Locate the cell with the specified text and output its (X, Y) center coordinate. 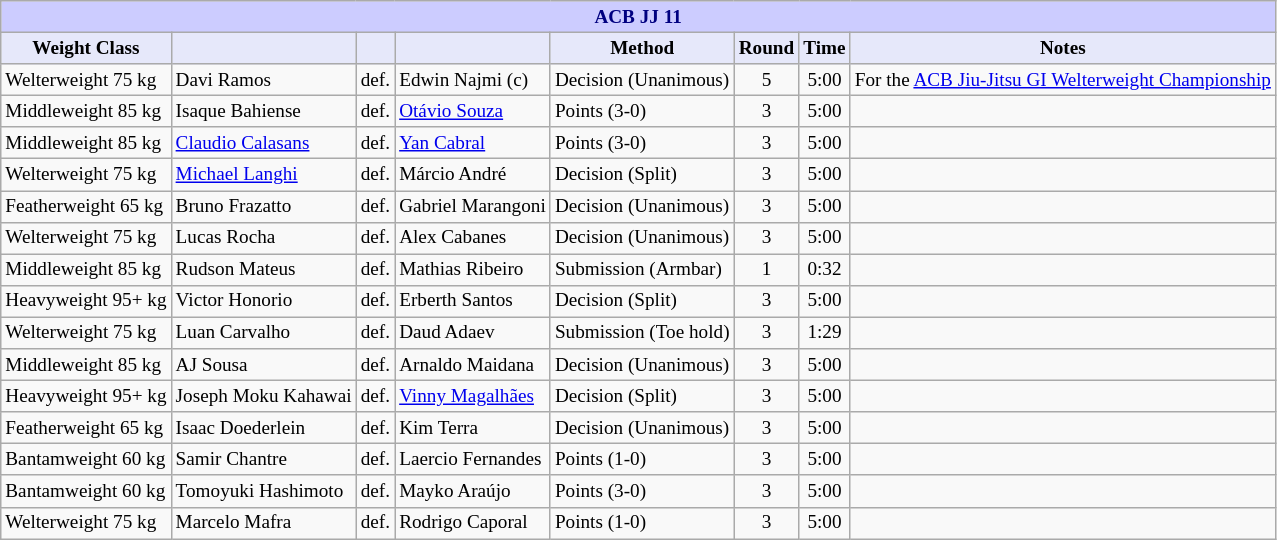
1 (766, 270)
Edwin Najmi (c) (473, 80)
Alex Cabanes (473, 238)
Submission (Toe hold) (642, 333)
Otávio Souza (473, 111)
Lucas Rocha (264, 238)
Yan Cabral (473, 143)
Erberth Santos (473, 301)
0:32 (824, 270)
For the ACB Jiu-Jitsu GI Welterweight Championship (1062, 80)
5 (766, 80)
Isaac Doederlein (264, 428)
Weight Class (86, 48)
Rudson Mateus (264, 270)
Márcio André (473, 175)
Arnaldo Maidana (473, 365)
AJ Sousa (264, 365)
Laercio Fernandes (473, 460)
Gabriel Marangoni (473, 206)
Samir Chantre (264, 460)
Mayko Araújo (473, 491)
Joseph Moku Kahawai (264, 396)
1:29 (824, 333)
Rodrigo Caporal (473, 523)
Daud Adaev (473, 333)
Time (824, 48)
Marcelo Mafra (264, 523)
Luan Carvalho (264, 333)
Michael Langhi (264, 175)
Davi Ramos (264, 80)
Method (642, 48)
Bruno Frazatto (264, 206)
ACB JJ 11 (638, 17)
Round (766, 48)
Isaque Bahiense (264, 111)
Notes (1062, 48)
Vinny Magalhães (473, 396)
Kim Terra (473, 428)
Submission (Armbar) (642, 270)
Tomoyuki Hashimoto (264, 491)
Mathias Ribeiro (473, 270)
Victor Honorio (264, 301)
Claudio Calasans (264, 143)
